Return (x, y) of the center of cell containing provided text 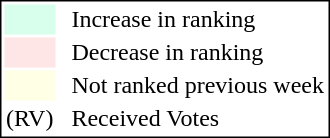
Decrease in ranking (198, 53)
Increase in ranking (198, 19)
(RV) (29, 119)
Received Votes (198, 119)
Not ranked previous week (198, 85)
